Provide the (x, y) coordinate of the cell's center where the given text is located.  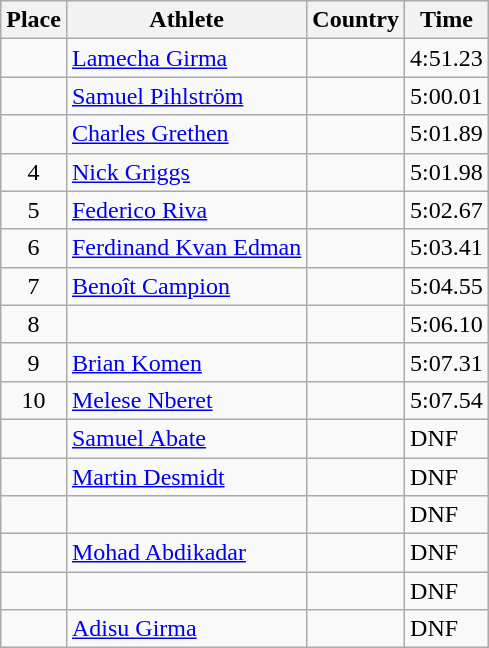
Place (34, 20)
10 (34, 400)
5:07.54 (447, 400)
Martin Desmidt (186, 477)
Samuel Pihlström (186, 96)
5:03.41 (447, 248)
5:04.55 (447, 286)
Benoît Campion (186, 286)
8 (34, 324)
5 (34, 210)
4:51.23 (447, 58)
Mohad Abdikadar (186, 553)
Time (447, 20)
5:00.01 (447, 96)
Lamecha Girma (186, 58)
5:07.31 (447, 362)
Samuel Abate (186, 438)
Melese Nberet (186, 400)
9 (34, 362)
4 (34, 172)
Charles Grethen (186, 134)
7 (34, 286)
5:06.10 (447, 324)
Ferdinand Kvan Edman (186, 248)
6 (34, 248)
Athlete (186, 20)
5:02.67 (447, 210)
Adisu Girma (186, 629)
Country (356, 20)
Brian Komen (186, 362)
5:01.89 (447, 134)
Nick Griggs (186, 172)
5:01.98 (447, 172)
Federico Riva (186, 210)
